Determine the (X, Y) coordinate at the center of the cell enclosing the given text.  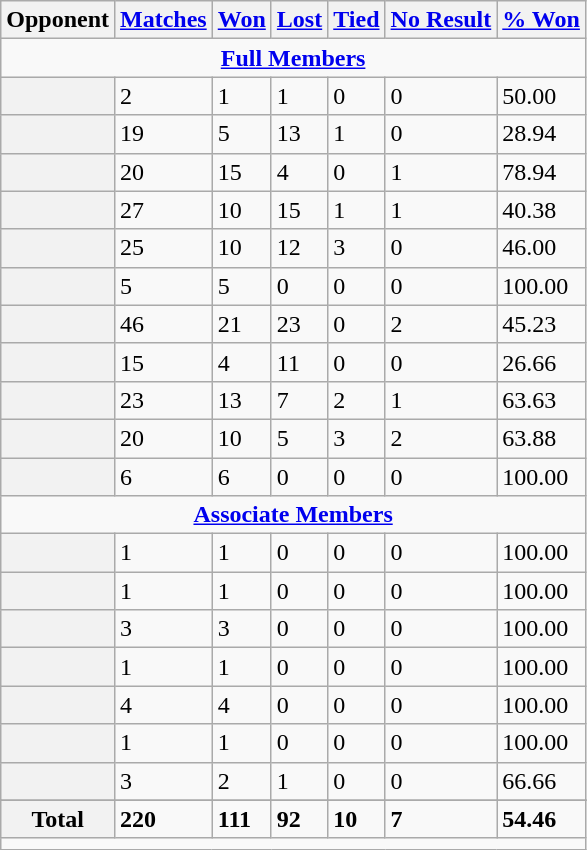
45.23 (542, 324)
27 (164, 210)
Opponent (58, 20)
11 (299, 362)
Won (242, 20)
63.88 (542, 438)
78.94 (542, 172)
50.00 (542, 96)
66.66 (542, 781)
28.94 (542, 134)
No Result (441, 20)
25 (164, 248)
63.63 (542, 400)
Full Members (294, 58)
92 (299, 819)
Matches (164, 20)
Associate Members (294, 515)
12 (299, 248)
40.38 (542, 210)
21 (242, 324)
111 (242, 819)
220 (164, 819)
% Won (542, 20)
54.46 (542, 819)
Lost (299, 20)
Tied (356, 20)
26.66 (542, 362)
46 (164, 324)
19 (164, 134)
46.00 (542, 248)
Total (58, 819)
